Extract the [X, Y] coordinate from the center of the cell holding the provided text.  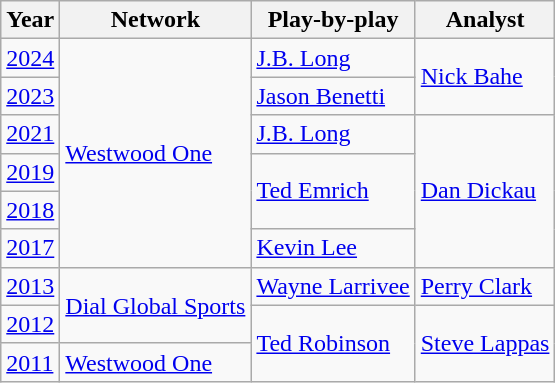
2018 [30, 210]
Ted Robinson [333, 343]
Nick Bahe [485, 77]
2011 [30, 362]
2012 [30, 324]
Wayne Larrivee [333, 286]
Analyst [485, 20]
Jason Benetti [333, 96]
Perry Clark [485, 286]
Network [156, 20]
Dan Dickau [485, 191]
Kevin Lee [333, 248]
2017 [30, 248]
2019 [30, 172]
Play-by-play [333, 20]
Dial Global Sports [156, 305]
2021 [30, 134]
2013 [30, 286]
Ted Emrich [333, 191]
Steve Lappas [485, 343]
2024 [30, 58]
Year [30, 20]
2023 [30, 96]
